Identify which cell holds the provided text, then report its (X, Y) central coordinate. 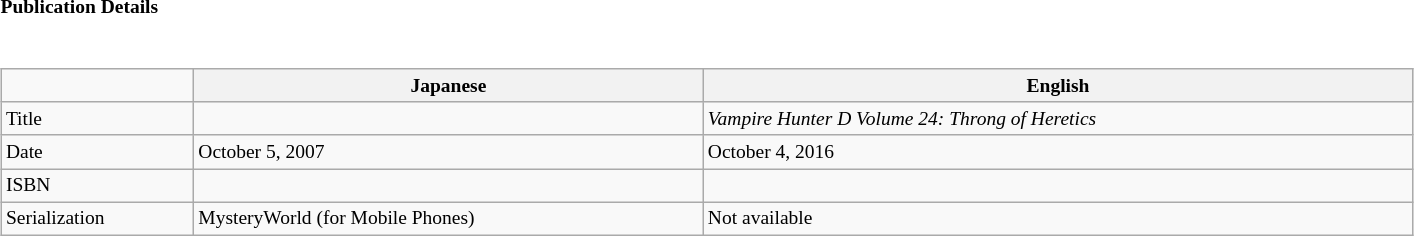
Date (97, 152)
MysteryWorld (for Mobile Phones) (449, 218)
Vampire Hunter D Volume 24: Throng of Heretics (1058, 118)
October 4, 2016 (1058, 152)
October 5, 2007 (449, 152)
Not available (1058, 218)
Title (97, 118)
ISBN (97, 186)
English (1058, 86)
Japanese (449, 86)
Serialization (97, 218)
